Detect which cell encompasses the target text, then output its (x, y) center coordinate. 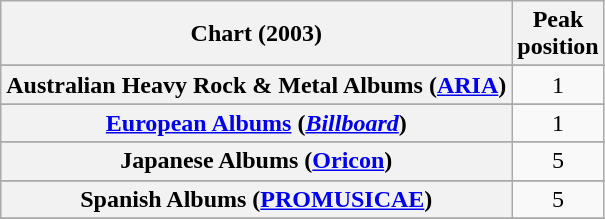
Japanese Albums (Oricon) (256, 161)
Australian Heavy Rock & Metal Albums (ARIA) (256, 85)
Peakposition (558, 34)
Spanish Albums (PROMUSICAE) (256, 199)
European Albums (Billboard) (256, 123)
Chart (2003) (256, 34)
